Search for the cell housing the specified text and yield its [X, Y] center coordinate. 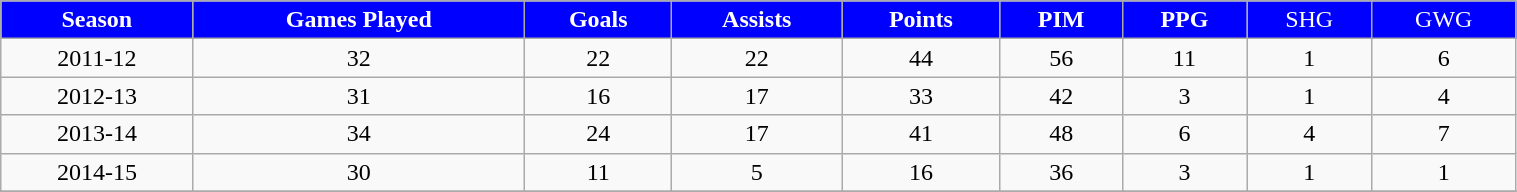
2011-12 [97, 58]
PPG [1184, 20]
Assists [757, 20]
Season [97, 20]
2014-15 [97, 172]
44 [922, 58]
PIM [1061, 20]
Points [922, 20]
31 [359, 96]
30 [359, 172]
GWG [1444, 20]
Games Played [359, 20]
34 [359, 134]
32 [359, 58]
33 [922, 96]
36 [1061, 172]
48 [1061, 134]
SHG [1310, 20]
24 [598, 134]
2012-13 [97, 96]
42 [1061, 96]
41 [922, 134]
2013-14 [97, 134]
5 [757, 172]
56 [1061, 58]
7 [1444, 134]
Goals [598, 20]
